Locate the cell with the specified text and output its [x, y] center coordinate. 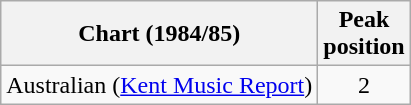
Australian (Kent Music Report) [160, 85]
Peakposition [364, 34]
Chart (1984/85) [160, 34]
2 [364, 85]
